Return the (X, Y) coordinate for the center point of the cell that contains the specified text.  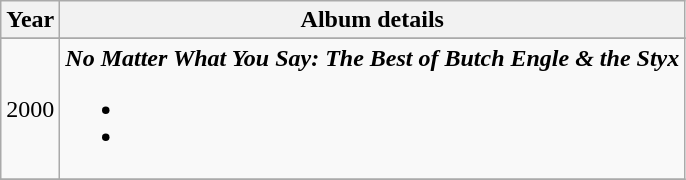
Album details (372, 20)
Year (30, 20)
2000 (30, 109)
No Matter What You Say: The Best of Butch Engle & the Styx (372, 109)
